Return [X, Y] of the center of cell containing provided text 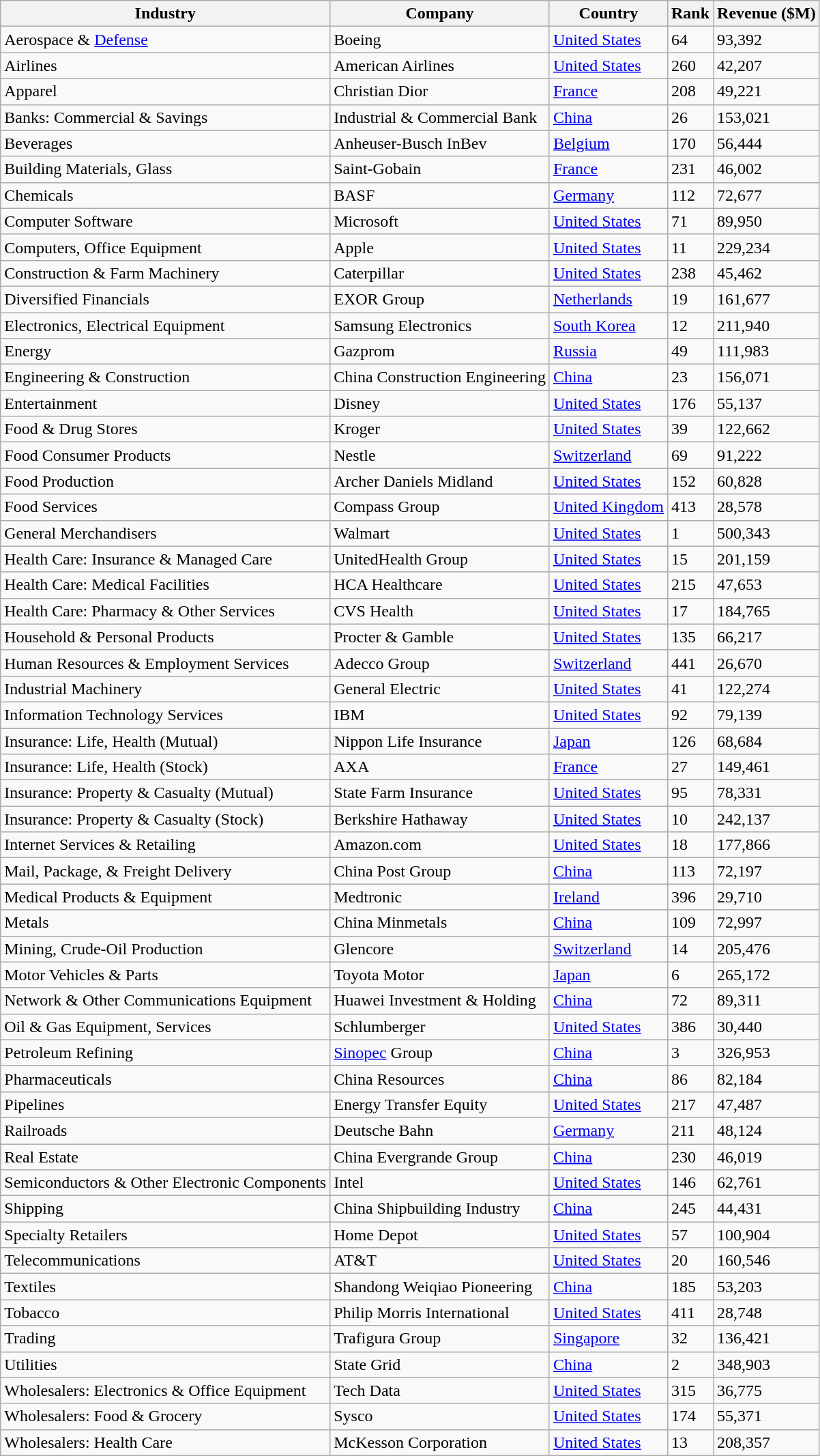
231 [690, 169]
122,274 [767, 689]
Amazon.com [440, 845]
18 [690, 845]
136,421 [767, 1339]
State Grid [440, 1365]
260 [690, 66]
208 [690, 91]
49 [690, 352]
47,487 [767, 1104]
Insurance: Property & Casualty (Mutual) [165, 793]
Beverages [165, 143]
30,440 [767, 1027]
23 [690, 377]
78,331 [767, 793]
17 [690, 611]
Medtronic [440, 897]
27 [690, 767]
Airlines [165, 66]
100,904 [767, 1235]
20 [690, 1261]
Medical Products & Equipment [165, 897]
Industry [165, 14]
1 [690, 533]
170 [690, 143]
156,071 [767, 377]
112 [690, 195]
15 [690, 559]
386 [690, 1027]
Shandong Weiqiao Pioneering [440, 1287]
Compass Group [440, 507]
Engineering & Construction [165, 377]
Railroads [165, 1130]
32 [690, 1339]
92 [690, 715]
IBM [440, 715]
Deutsche Bahn [440, 1130]
Entertainment [165, 403]
149,461 [767, 767]
Pipelines [165, 1104]
411 [690, 1313]
Food & Drug Stores [165, 429]
Banks: Commercial & Savings [165, 117]
Intel [440, 1183]
217 [690, 1104]
Aerospace & Defense [165, 40]
11 [690, 247]
Network & Other Communications Equipment [165, 1001]
396 [690, 897]
215 [690, 585]
46,019 [767, 1157]
39 [690, 429]
Pharmaceuticals [165, 1079]
177,866 [767, 845]
69 [690, 455]
Health Care: Pharmacy & Other Services [165, 611]
6 [690, 975]
Internet Services & Retailing [165, 845]
174 [690, 1416]
UnitedHealth Group [440, 559]
Company [440, 14]
Energy Transfer Equity [440, 1104]
46,002 [767, 169]
Nestle [440, 455]
265,172 [767, 975]
Chemicals [165, 195]
56,444 [767, 143]
2 [690, 1365]
Glencore [440, 949]
Construction & Farm Machinery [165, 273]
Computer Software [165, 221]
72,197 [767, 871]
Gazprom [440, 352]
242,137 [767, 819]
Belgium [609, 143]
66,217 [767, 637]
72,677 [767, 195]
China Post Group [440, 871]
Wholesalers: Electronics & Office Equipment [165, 1390]
12 [690, 326]
72,997 [767, 923]
Boeing [440, 40]
Insurance: Life, Health (Stock) [165, 767]
160,546 [767, 1261]
211,940 [767, 326]
Health Care: Medical Facilities [165, 585]
62,761 [767, 1183]
71 [690, 221]
Electronics, Electrical Equipment [165, 326]
57 [690, 1235]
93,392 [767, 40]
152 [690, 481]
Telecommunications [165, 1261]
Food Consumer Products [165, 455]
176 [690, 403]
Rank [690, 14]
28,578 [767, 507]
Mail, Package, & Freight Delivery [165, 871]
Petroleum Refining [165, 1053]
United Kingdom [609, 507]
161,677 [767, 299]
China Resources [440, 1079]
Anheuser-Busch InBev [440, 143]
44,431 [767, 1209]
29,710 [767, 897]
126 [690, 741]
122,662 [767, 429]
Utilities [165, 1365]
Apparel [165, 91]
48,124 [767, 1130]
Insurance: Property & Casualty (Stock) [165, 819]
Food Production [165, 481]
146 [690, 1183]
Specialty Retailers [165, 1235]
Mining, Crude-Oil Production [165, 949]
109 [690, 923]
Singapore [609, 1339]
47,653 [767, 585]
China Minmetals [440, 923]
Diversified Financials [165, 299]
95 [690, 793]
Toyota Motor [440, 975]
3 [690, 1053]
Metals [165, 923]
Building Materials, Glass [165, 169]
Huawei Investment & Holding [440, 1001]
American Airlines [440, 66]
AXA [440, 767]
Computers, Office Equipment [165, 247]
Country [609, 14]
26,670 [767, 663]
205,476 [767, 949]
Industrial & Commercial Bank [440, 117]
64 [690, 40]
72 [690, 1001]
Wholesalers: Food & Grocery [165, 1416]
China Evergrande Group [440, 1157]
55,137 [767, 403]
229,234 [767, 247]
Archer Daniels Midland [440, 481]
19 [690, 299]
26 [690, 117]
111,983 [767, 352]
211 [690, 1130]
185 [690, 1287]
Textiles [165, 1287]
Semiconductors & Other Electronic Components [165, 1183]
13 [690, 1442]
86 [690, 1079]
413 [690, 507]
General Electric [440, 689]
238 [690, 273]
Walmart [440, 533]
42,207 [767, 66]
Berkshire Hathaway [440, 819]
60,828 [767, 481]
Wholesalers: Health Care [165, 1442]
EXOR Group [440, 299]
Christian Dior [440, 91]
Household & Personal Products [165, 637]
AT&T [440, 1261]
153,021 [767, 117]
135 [690, 637]
BASF [440, 195]
45,462 [767, 273]
Microsoft [440, 221]
General Merchandisers [165, 533]
89,950 [767, 221]
Oil & Gas Equipment, Services [165, 1027]
Adecco Group [440, 663]
82,184 [767, 1079]
Apple [440, 247]
Philip Morris International [440, 1313]
South Korea [609, 326]
79,139 [767, 715]
Human Resources & Employment Services [165, 663]
Motor Vehicles & Parts [165, 975]
113 [690, 871]
Tobacco [165, 1313]
Tech Data [440, 1390]
208,357 [767, 1442]
184,765 [767, 611]
36,775 [767, 1390]
Food Services [165, 507]
China Construction Engineering [440, 377]
China Shipbuilding Industry [440, 1209]
14 [690, 949]
State Farm Insurance [440, 793]
Revenue ($M) [767, 14]
Home Depot [440, 1235]
201,159 [767, 559]
Information Technology Services [165, 715]
Sinopec Group [440, 1053]
Russia [609, 352]
230 [690, 1157]
89,311 [767, 1001]
Trafigura Group [440, 1339]
Procter & Gamble [440, 637]
Insurance: Life, Health (Mutual) [165, 741]
41 [690, 689]
49,221 [767, 91]
HCA Healthcare [440, 585]
348,903 [767, 1365]
245 [690, 1209]
68,684 [767, 741]
Disney [440, 403]
315 [690, 1390]
Samsung Electronics [440, 326]
55,371 [767, 1416]
CVS Health [440, 611]
Caterpillar [440, 273]
Energy [165, 352]
Saint-Gobain [440, 169]
Sysco [440, 1416]
Ireland [609, 897]
Shipping [165, 1209]
Trading [165, 1339]
Netherlands [609, 299]
Health Care: Insurance & Managed Care [165, 559]
500,343 [767, 533]
Kroger [440, 429]
Real Estate [165, 1157]
91,222 [767, 455]
McKesson Corporation [440, 1442]
10 [690, 819]
Industrial Machinery [165, 689]
326,953 [767, 1053]
Nippon Life Insurance [440, 741]
53,203 [767, 1287]
28,748 [767, 1313]
441 [690, 663]
Schlumberger [440, 1027]
